Determine the (X, Y) coordinate at the center of the cell enclosing the given text.  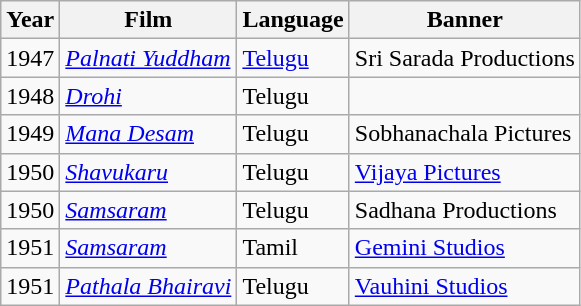
Film (148, 20)
Sadhana Productions (464, 210)
Banner (464, 20)
Palnati Yuddham (148, 58)
Drohi (148, 96)
Sobhanachala Pictures (464, 134)
Tamil (293, 248)
Language (293, 20)
Shavukaru (148, 172)
1947 (30, 58)
1949 (30, 134)
Gemini Studios (464, 248)
Mana Desam (148, 134)
1948 (30, 96)
Vijaya Pictures (464, 172)
Vauhini Studios (464, 286)
Pathala Bhairavi (148, 286)
Year (30, 20)
Sri Sarada Productions (464, 58)
